Search for the cell housing the specified text and yield its [X, Y] center coordinate. 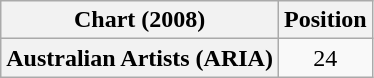
Chart (2008) [140, 20]
Australian Artists (ARIA) [140, 58]
Position [325, 20]
24 [325, 58]
